Identify which cell holds the provided text, then report its [X, Y] central coordinate. 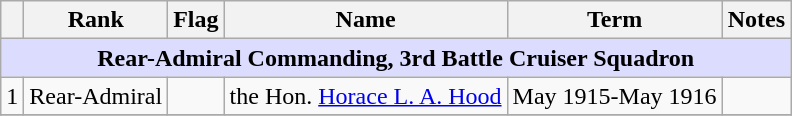
Name [366, 20]
Rear-Admiral [96, 96]
1 [12, 96]
Rear-Admiral Commanding, 3rd Battle Cruiser Squadron [396, 58]
Rank [96, 20]
Flag [196, 20]
the Hon. Horace L. A. Hood [366, 96]
Term [614, 20]
Notes [756, 20]
May 1915-May 1916 [614, 96]
